Output the [X, Y] coordinate of the center of the cell containing the given text.  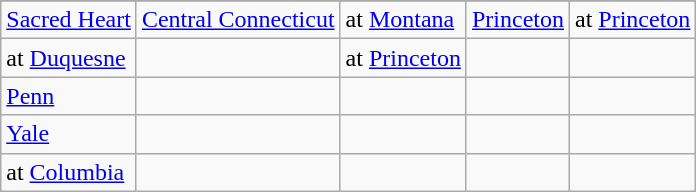
at Columbia [69, 172]
at Duquesne [69, 58]
Central Connecticut [238, 20]
Yale [69, 134]
at Montana [403, 20]
Penn [69, 96]
Sacred Heart [69, 20]
Princeton [518, 20]
